Extract the (X, Y) coordinate from the center of the cell holding the provided text.  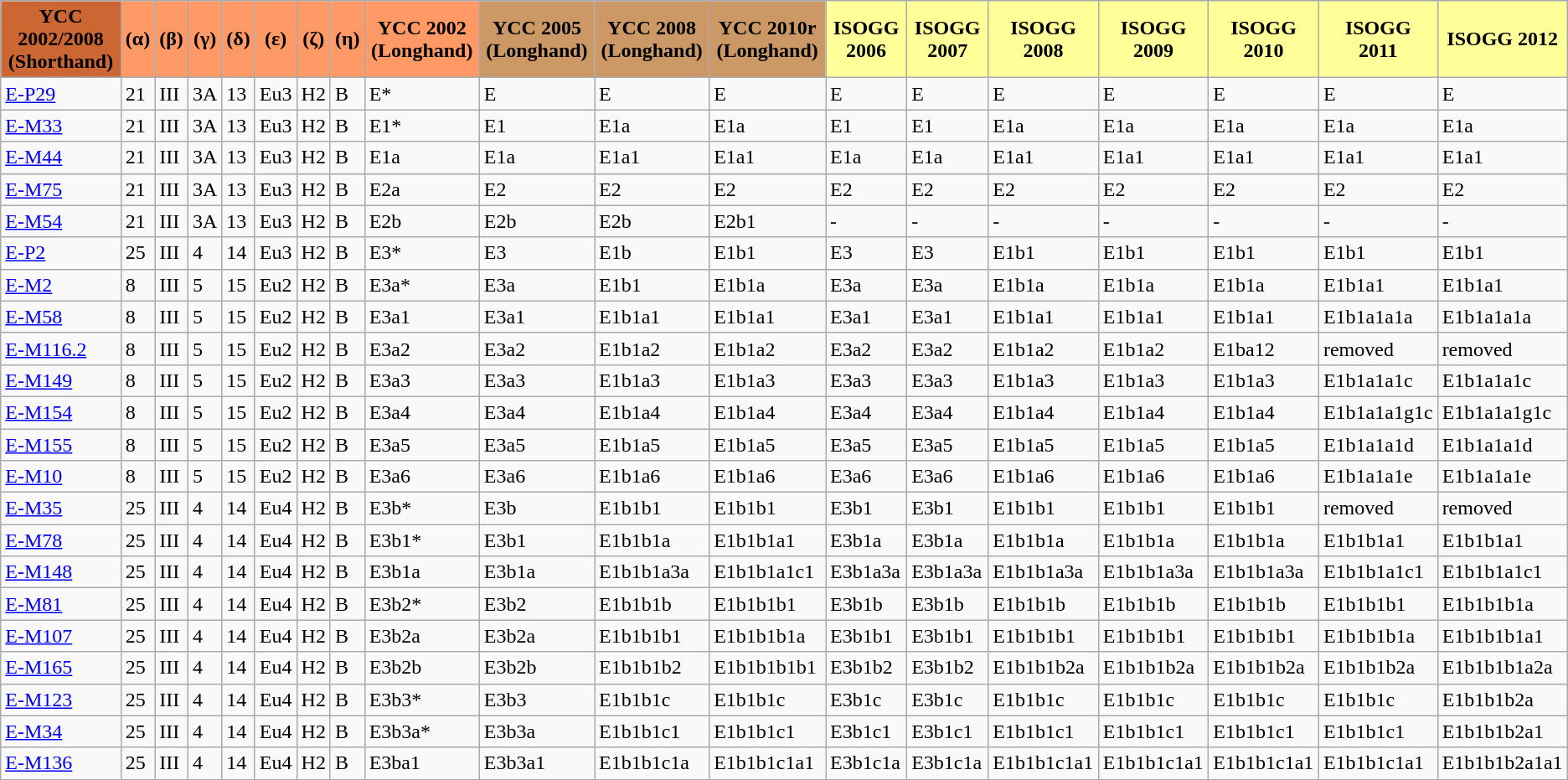
E-M33 (60, 126)
E-M155 (60, 445)
E3a* (422, 285)
(α) (137, 39)
(η) (347, 39)
E-M10 (60, 477)
E3* (422, 253)
E2b1 (767, 221)
ISOGG 2011 (1378, 39)
E-M107 (60, 636)
E3b3a1 (536, 763)
E3b2 (536, 604)
(ζ) (313, 39)
E1b1b1b1b1 (767, 668)
YCC 2002/2008 (Shorthand) (60, 39)
E2a (422, 189)
E3b3* (422, 700)
E1b1b1c1a (652, 763)
E-M154 (60, 412)
E3b3a* (422, 731)
E3b3a (536, 731)
E-M78 (60, 540)
E1b (652, 253)
E-M75 (60, 189)
ISOGG 2007 (948, 39)
E-M148 (60, 572)
E-M2 (60, 285)
E1b1b1b2a1 (1503, 731)
(δ) (239, 39)
ISOGG 2008 (1044, 39)
E-P2 (60, 253)
ISOGG 2006 (866, 39)
E3b1* (422, 540)
E3ba1 (422, 763)
(β) (172, 39)
E1b1b1b1a2a (1503, 668)
E-M136 (60, 763)
ISOGG 2009 (1153, 39)
YCC 2005 (Longhand) (536, 39)
E-M34 (60, 731)
E* (422, 94)
E-M165 (60, 668)
E-M54 (60, 221)
E-M123 (60, 700)
E1b1b1b1a1 (1503, 636)
E3b2* (422, 604)
E-M81 (60, 604)
E3b3 (536, 700)
(ε) (276, 39)
E1* (422, 126)
(γ) (204, 39)
E3b* (422, 509)
E3b (536, 509)
E1b1b1b2 (652, 668)
E-M149 (60, 380)
E1b1b1b2a1a1 (1503, 763)
ISOGG 2010 (1264, 39)
YCC 2010r (Longhand) (767, 39)
E-M35 (60, 509)
ISOGG 2012 (1503, 39)
YCC 2008 (Longhand) (652, 39)
E-M58 (60, 317)
E-P29 (60, 94)
YCC 2002 (Longhand) (422, 39)
E-M44 (60, 158)
E1ba12 (1264, 349)
E-M116.2 (60, 349)
